Extract the (x, y) coordinate from the center of the cell holding the provided text.  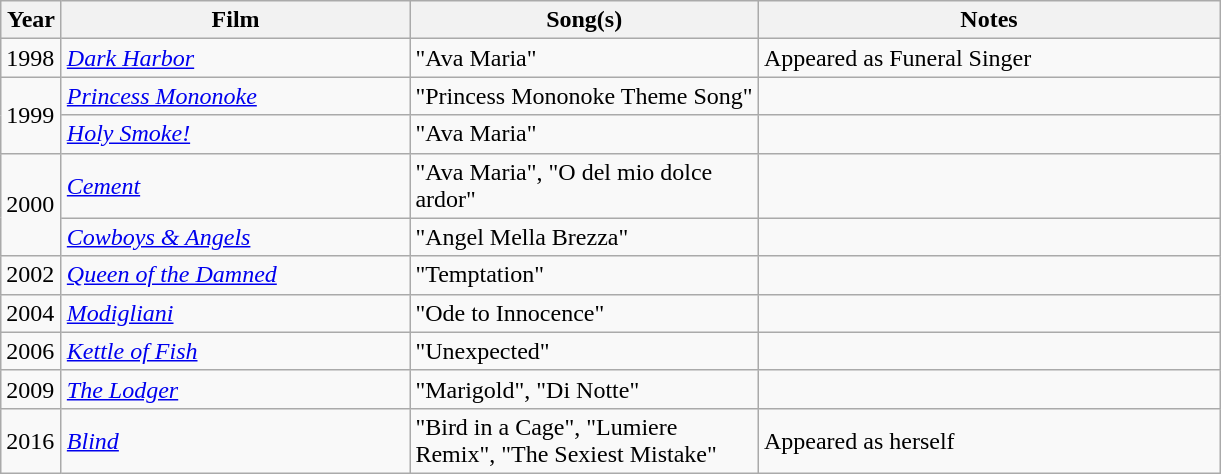
Blind (236, 440)
Notes (988, 20)
Cowboys & Angels (236, 237)
Cement (236, 186)
2006 (32, 351)
Year (32, 20)
2004 (32, 313)
"Ava Maria", "O del mio dolce ardor" (584, 186)
"Angel Mella Brezza" (584, 237)
2000 (32, 204)
Appeared as herself (988, 440)
1998 (32, 58)
Modigliani (236, 313)
"Bird in a Cage", "Lumiere Remix", "The Sexiest Mistake" (584, 440)
"Marigold", "Di Notte" (584, 389)
Film (236, 20)
2002 (32, 275)
Dark Harbor (236, 58)
The Lodger (236, 389)
Appeared as Funeral Singer (988, 58)
Queen of the Damned (236, 275)
"Temptation" (584, 275)
1999 (32, 115)
"Ode to Innocence" (584, 313)
Kettle of Fish (236, 351)
2009 (32, 389)
Holy Smoke! (236, 134)
2016 (32, 440)
"Princess Mononoke Theme Song" (584, 96)
Song(s) (584, 20)
Princess Mononoke (236, 96)
"Unexpected" (584, 351)
